Scan for the cell matching the given text and deliver its [x, y] coordinate at center. 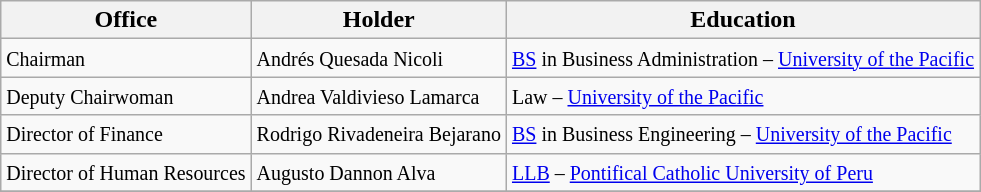
Director of Finance [126, 134]
Director of Human Resources [126, 172]
BS in Business Engineering – University of the Pacific [742, 134]
BS in Business Administration – University of the Pacific [742, 58]
LLB – Pontifical Catholic University of Peru [742, 172]
Deputy Chairwoman [126, 96]
Education [742, 20]
Augusto Dannon Alva [378, 172]
Chairman [126, 58]
Law – University of the Pacific [742, 96]
Andrés Quesada Nicoli [378, 58]
Office [126, 20]
Rodrigo Rivadeneira Bejarano [378, 134]
Holder [378, 20]
Andrea Valdivieso Lamarca [378, 96]
